Detect which cell encompasses the target text, then output its [X, Y] center coordinate. 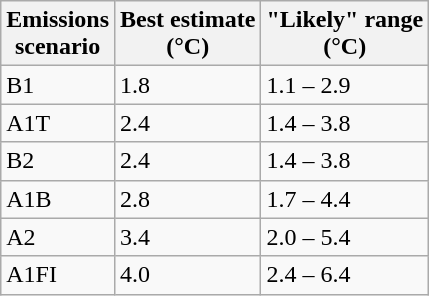
A2 [58, 237]
A1B [58, 199]
2.4 – 6.4 [345, 275]
2.0 – 5.4 [345, 237]
1.8 [188, 85]
2.8 [188, 199]
1.7 – 4.4 [345, 199]
3.4 [188, 237]
A1T [58, 123]
B2 [58, 161]
1.1 – 2.9 [345, 85]
B1 [58, 85]
"Likely" range(°C) [345, 34]
A1FI [58, 275]
Emissionsscenario [58, 34]
Best estimate(°C) [188, 34]
4.0 [188, 275]
